Locate the cell with the specified text and output its [x, y] center coordinate. 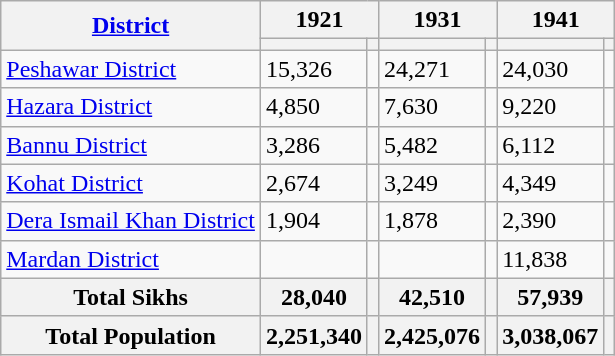
7,630 [432, 107]
4,349 [550, 183]
Kohat District [131, 183]
Dera Ismail Khan District [131, 221]
District [131, 26]
3,249 [432, 183]
Peshawar District [131, 69]
6,112 [550, 145]
57,939 [550, 297]
2,425,076 [432, 335]
Hazara District [131, 107]
3,286 [314, 145]
1941 [556, 20]
9,220 [550, 107]
15,326 [314, 69]
5,482 [432, 145]
2,390 [550, 221]
24,030 [550, 69]
Total Sikhs [131, 297]
28,040 [314, 297]
2,674 [314, 183]
Total Population [131, 335]
1,878 [432, 221]
11,838 [550, 259]
24,271 [432, 69]
42,510 [432, 297]
Mardan District [131, 259]
1931 [438, 20]
2,251,340 [314, 335]
Bannu District [131, 145]
3,038,067 [550, 335]
1921 [319, 20]
1,904 [314, 221]
4,850 [314, 107]
